Return the [x, y] coordinate for the center point of the cell that contains the specified text.  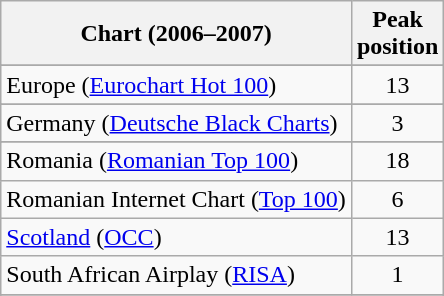
Chart (2006–2007) [176, 34]
Romanian Internet Chart (Top 100) [176, 199]
1 [397, 275]
Scotland (OCC) [176, 237]
Europe (Eurochart Hot 100) [176, 85]
Germany (Deutsche Black Charts) [176, 123]
Peakposition [397, 34]
6 [397, 199]
18 [397, 161]
3 [397, 123]
South African Airplay (RISA) [176, 275]
Romania (Romanian Top 100) [176, 161]
